Extract the [X, Y] coordinate from the center of the cell holding the provided text.  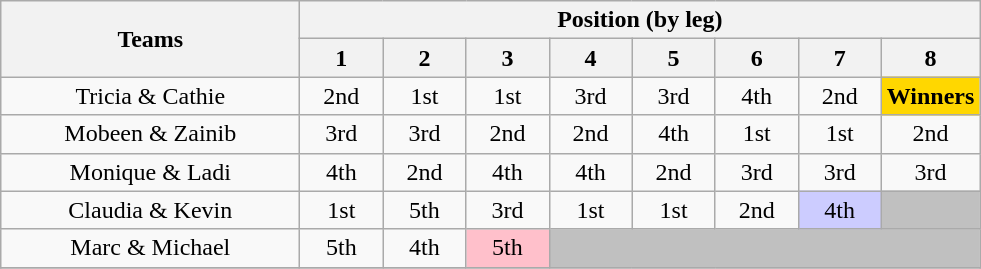
7 [840, 58]
Marc & Michael [150, 248]
Claudia & Kevin [150, 210]
4 [590, 58]
Monique & Ladi [150, 172]
5 [674, 58]
8 [930, 58]
Mobeen & Zainib [150, 134]
Winners [930, 96]
1 [342, 58]
2 [424, 58]
3 [508, 58]
6 [756, 58]
Tricia & Cathie [150, 96]
Teams [150, 39]
Position (by leg) [640, 20]
